From the cell containing the given text, extract its center point as (x, y) coordinate. 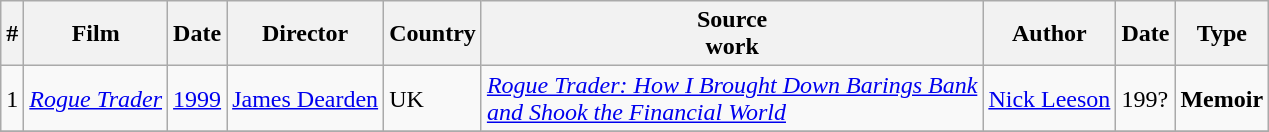
Type (1222, 34)
Country (433, 34)
Rogue Trader: How I Brought Down Barings Bankand Shook the Financial World (732, 98)
1 (12, 98)
UK (433, 98)
Sourcework (732, 34)
199? (1146, 98)
1999 (198, 98)
Author (1050, 34)
Memoir (1222, 98)
Nick Leeson (1050, 98)
Rogue Trader (96, 98)
James Dearden (306, 98)
Film (96, 34)
# (12, 34)
Director (306, 34)
